Determine the (x, y) coordinate at the center of the cell enclosing the given text.  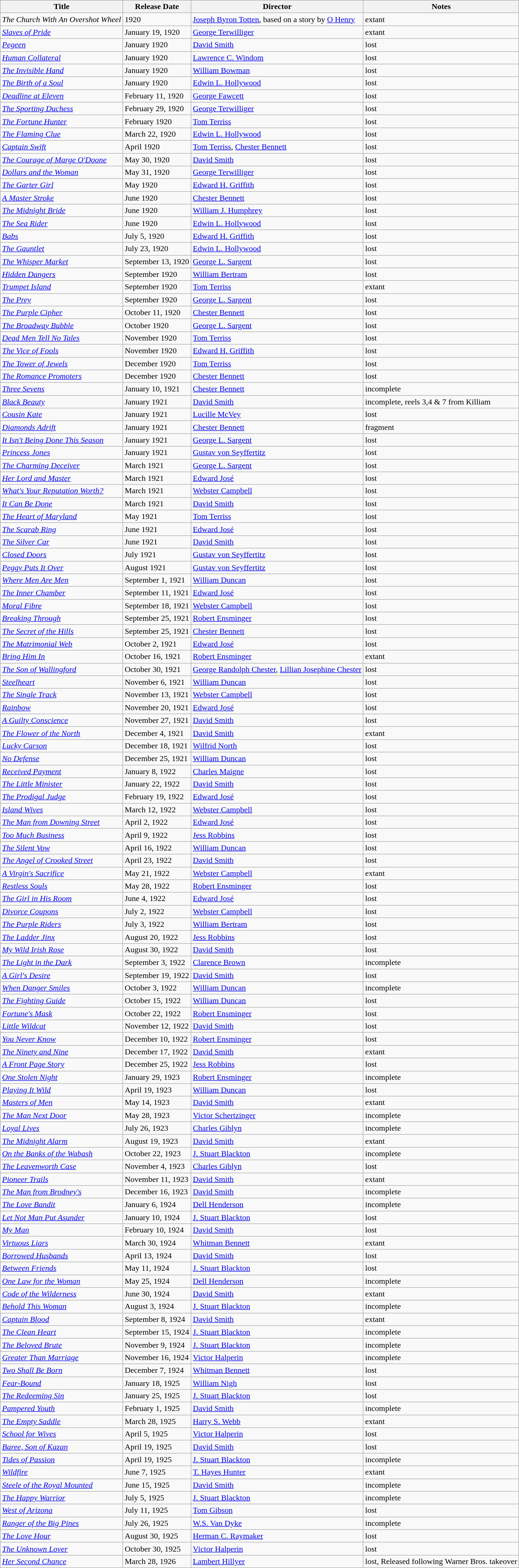
Too Much Business (62, 835)
September 11, 1921 (157, 593)
The Man from Brodney's (62, 1192)
The Son of Wallingford (62, 669)
Herman C. Raymaker (277, 1536)
May 25, 1924 (157, 1281)
February 1, 1925 (157, 1409)
October 11, 1920 (157, 312)
March 30, 1924 (157, 1243)
The Sea Rider (62, 223)
The Secret of the Hills (62, 631)
The Single Track (62, 695)
The Garter Girl (62, 185)
April 13, 1924 (157, 1256)
The Man from Downing Street (62, 822)
September 3, 1922 (157, 962)
July 3, 1922 (157, 924)
December 10, 1922 (157, 1039)
August 20, 1922 (157, 937)
The Silent Vow (62, 848)
September 1, 1921 (157, 580)
The Prey (62, 300)
October 30, 1925 (157, 1549)
Ranger of the Big Pines (62, 1523)
The Courage of Marge O'Doone (62, 160)
April 23, 1922 (157, 861)
The Clean Heart (62, 1332)
The Leavenworth Case (62, 1166)
Cousin Kate (62, 415)
January 29, 1923 (157, 1077)
T. Hayes Hunter (277, 1472)
January 18, 1925 (157, 1383)
Code of the Wilderness (62, 1294)
The Angel of Crooked Street (62, 861)
Breaking Through (62, 618)
On the Banks of the Wabash (62, 1153)
incomplete, reels 3,4 & 7 from Killiam (441, 402)
George Randolph Chester, Lillian Josephine Chester (277, 669)
lost, Released following Warner Bros. takeover (441, 1561)
The Scarab Ring (62, 529)
The Unknown Lover (62, 1549)
The Little Minister (62, 784)
The Vice of Fools (62, 351)
Lucky Carson (62, 746)
Lawrence C. Windom (277, 58)
July 23, 1920 (157, 249)
Where Men Are Men (62, 580)
Black Beauty (62, 402)
August 1921 (157, 568)
One Stolen Night (62, 1077)
November 20, 1921 (157, 707)
The Love Hour (62, 1536)
fragment (441, 427)
December 4, 1921 (157, 733)
Lucille McVey (277, 415)
January 10, 1921 (157, 389)
July 5, 1920 (157, 236)
Wildfire (62, 1472)
December 25, 1922 (157, 1064)
October 1920 (157, 325)
The Empty Saddle (62, 1421)
My Man (62, 1230)
November 11, 1923 (157, 1179)
February 1920 (157, 121)
The Sporting Duchess (62, 108)
July 5, 1925 (157, 1498)
May 31, 1920 (157, 172)
February 11, 1920 (157, 96)
The Charming Deceiver (62, 465)
June 4, 1922 (157, 899)
The Invisible Hand (62, 70)
A Virgin's Sacrifice (62, 873)
Victor Schertzinger (277, 1115)
November 16, 1924 (157, 1357)
Three Sevens (62, 389)
Director (277, 7)
August 30, 1925 (157, 1536)
Joseph Byron Totten, based on a story by O Henry (277, 19)
Virtuous Liars (62, 1243)
The Church With An Overshot Wheel (62, 19)
Notes (441, 7)
January 10, 1924 (157, 1217)
Moral Fibre (62, 606)
Loyal Lives (62, 1128)
June 7, 1925 (157, 1472)
May 1921 (157, 516)
December 16, 1923 (157, 1192)
February 19, 1922 (157, 797)
October 22, 1922 (157, 1014)
The Midnight Bride (62, 211)
The Happy Warrior (62, 1498)
Island Wives (62, 810)
May 14, 1923 (157, 1103)
Tom Gibson (277, 1510)
December 17, 1922 (157, 1052)
When Danger Smiles (62, 988)
March 28, 1925 (157, 1421)
February 29, 1920 (157, 108)
Human Collateral (62, 58)
Received Payment (62, 771)
April 5, 1925 (157, 1434)
May 21, 1922 (157, 873)
Masters of Men (62, 1103)
April 9, 1922 (157, 835)
September 15, 1924 (157, 1332)
Hidden Dangers (62, 274)
Closed Doors (62, 554)
March 28, 1926 (157, 1561)
The Prodigal Judge (62, 797)
August 19, 1923 (157, 1141)
Between Friends (62, 1268)
January 22, 1922 (157, 784)
Baree, Son of Kazan (62, 1447)
October 22, 1923 (157, 1153)
W.S. Van Dyke (277, 1523)
January 19, 1920 (157, 32)
Divorce Coupons (62, 911)
William Bowman (277, 70)
August 3, 1924 (157, 1306)
November 4, 1923 (157, 1166)
September 19, 1922 (157, 975)
The Girl in His Room (62, 899)
Tides of Passion (62, 1460)
The Love Bandit (62, 1205)
Harry S. Webb (277, 1421)
November 12, 1922 (157, 1026)
February 10, 1924 (157, 1230)
What's Your Reputation Worth? (62, 491)
Let Not Man Put Asunder (62, 1217)
May 28, 1923 (157, 1115)
Playing It Wild (62, 1090)
The Birth of a Soul (62, 83)
Her Lord and Master (62, 478)
Title (62, 7)
March 22, 1920 (157, 134)
September 13, 1920 (157, 262)
The Flaming Clue (62, 134)
The Gauntlet (62, 249)
October 2, 1921 (157, 644)
June 15, 1925 (157, 1485)
April 16, 1922 (157, 848)
December 18, 1921 (157, 746)
A Front Page Story (62, 1064)
1920 (157, 19)
The Whisper Market (62, 262)
One Law for the Woman (62, 1281)
November 27, 1921 (157, 720)
July 26, 1923 (157, 1128)
Release Date (157, 7)
January 8, 1922 (157, 771)
Wilfrid North (277, 746)
No Defense (62, 758)
July 1921 (157, 554)
Pampered Youth (62, 1409)
Borrowed Husbands (62, 1256)
William Nigh (277, 1383)
Little Wildcat (62, 1026)
The Tower of Jewels (62, 363)
A Girl's Desire (62, 975)
April 2, 1922 (157, 822)
Captain Blood (62, 1319)
The Redeeming Sin (62, 1396)
Greater Than Marriage (62, 1357)
The Inner Chamber (62, 593)
September 18, 1921 (157, 606)
Peggy Puts It Over (62, 568)
Captain Swift (62, 147)
Fortune's Mask (62, 1014)
November 6, 1921 (157, 682)
The Fortune Hunter (62, 121)
Bring Him In (62, 657)
October 15, 1922 (157, 1001)
January 25, 1925 (157, 1396)
Dollars and the Woman (62, 172)
May 30, 1920 (157, 160)
Behold This Woman (62, 1306)
Two Shall Be Born (62, 1370)
December 25, 1921 (157, 758)
Charles Maigne (277, 771)
A Master Stroke (62, 198)
The Flower of the North (62, 733)
November 13, 1921 (157, 695)
April 19, 1923 (157, 1090)
George Fawcett (277, 96)
Princess Jones (62, 453)
Deadline at Eleven (62, 96)
March 12, 1922 (157, 810)
West of Arizona (62, 1510)
Pioneer Trails (62, 1179)
Babs (62, 236)
Trumpet Island (62, 287)
July 26, 1925 (157, 1523)
The Purple Cipher (62, 312)
Steelheart (62, 682)
The Fighting Guide (62, 1001)
The Beloved Brute (62, 1345)
Steele of the Royal Mounted (62, 1485)
April 1920 (157, 147)
School for Wives (62, 1434)
My Wild Irish Rose (62, 950)
The Purple Riders (62, 924)
The Ladder Jinx (62, 937)
Dead Men Tell No Tales (62, 338)
Slaves of Pride (62, 32)
The Light in the Dark (62, 962)
The Ninety and Nine (62, 1052)
The Silver Car (62, 542)
Rainbow (62, 707)
Tom Terriss, Chester Bennett (277, 147)
The Matrimonial Web (62, 644)
The Man Next Door (62, 1115)
May 1920 (157, 185)
Diamonds Adrift (62, 427)
You Never Know (62, 1039)
The Midnight Alarm (62, 1141)
The Heart of Maryland (62, 516)
Clarence Brown (277, 962)
November 9, 1924 (157, 1345)
The Romance Promoters (62, 376)
It Isn't Being Done This Season (62, 440)
The Broadway Bubble (62, 325)
September 8, 1924 (157, 1319)
Lambert Hillyer (277, 1561)
Pegeen (62, 45)
October 16, 1921 (157, 657)
May 11, 1924 (157, 1268)
October 30, 1921 (157, 669)
July 2, 1922 (157, 911)
December 7, 1924 (157, 1370)
October 3, 1922 (157, 988)
It Can Be Done (62, 504)
June 30, 1924 (157, 1294)
July 11, 1925 (157, 1510)
Fear-Bound (62, 1383)
August 30, 1922 (157, 950)
Restless Souls (62, 886)
May 28, 1922 (157, 886)
Her Second Chance (62, 1561)
January 6, 1924 (157, 1205)
A Guilty Conscience (62, 720)
William J. Humphrey (277, 211)
